Locate the cell with the specified text and output its [X, Y] center coordinate. 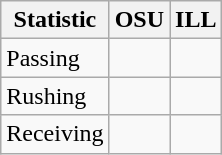
Rushing [55, 96]
Passing [55, 58]
Statistic [55, 20]
ILL [196, 20]
Receiving [55, 134]
OSU [139, 20]
